Extract the (x, y) coordinate from the center of the cell holding the provided text.  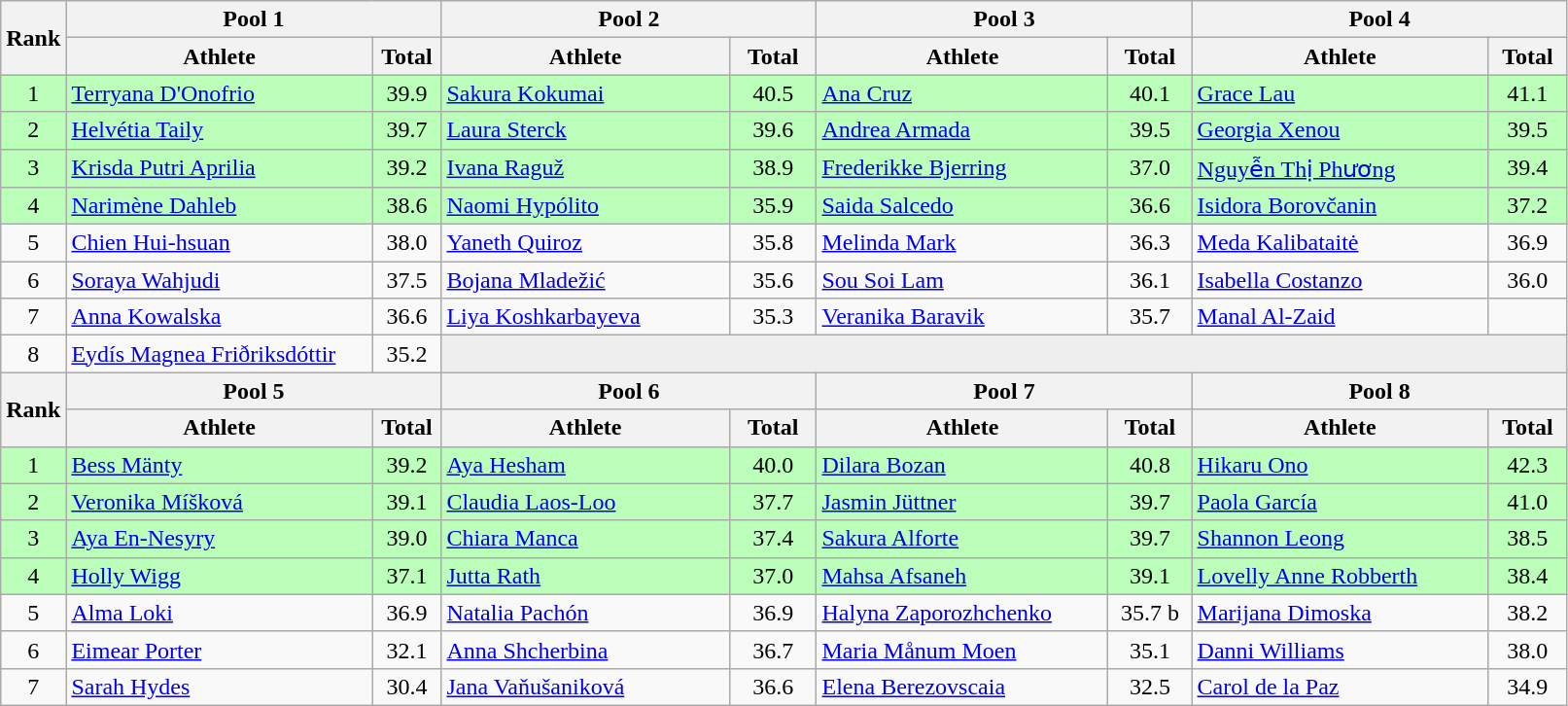
Meda Kalibataitė (1340, 243)
35.1 (1150, 650)
Chiara Manca (585, 539)
Eydís Magnea Friðriksdóttir (220, 354)
8 (33, 354)
35.7 (1150, 317)
Andrea Armada (962, 130)
36.7 (773, 650)
Natalia Pachón (585, 613)
Isabella Costanzo (1340, 280)
Carol de la Paz (1340, 687)
Pool 1 (254, 19)
Sarah Hydes (220, 687)
37.1 (406, 576)
32.5 (1150, 687)
41.0 (1528, 502)
39.4 (1528, 168)
Elena Berezovscaia (962, 687)
Georgia Xenou (1340, 130)
30.4 (406, 687)
Laura Sterck (585, 130)
Marijana Dimoska (1340, 613)
Pool 6 (629, 391)
Dilara Bozan (962, 465)
Liya Koshkarbayeva (585, 317)
Naomi Hypólito (585, 206)
Paola García (1340, 502)
35.3 (773, 317)
Krisda Putri Aprilia (220, 168)
Veronika Míšková (220, 502)
35.6 (773, 280)
Pool 4 (1379, 19)
Claudia Laos-Loo (585, 502)
Frederikke Bjerring (962, 168)
Mahsa Afsaneh (962, 576)
39.9 (406, 93)
Aya En-Nesyry (220, 539)
Sakura Kokumai (585, 93)
35.8 (773, 243)
36.3 (1150, 243)
Jana Vaňušaniková (585, 687)
Narimène Dahleb (220, 206)
Soraya Wahjudi (220, 280)
Saida Salcedo (962, 206)
38.5 (1528, 539)
Terryana D'Onofrio (220, 93)
37.7 (773, 502)
Anna Shcherbina (585, 650)
Danni Williams (1340, 650)
Yaneth Quiroz (585, 243)
Isidora Borovčanin (1340, 206)
Pool 3 (1004, 19)
37.5 (406, 280)
39.0 (406, 539)
Veranika Baravik (962, 317)
Hikaru Ono (1340, 465)
Helvétia Taily (220, 130)
Maria Månum Moen (962, 650)
40.0 (773, 465)
Aya Hesham (585, 465)
42.3 (1528, 465)
Nguyễn Thị Phương (1340, 168)
Sakura Alforte (962, 539)
Jutta Rath (585, 576)
38.6 (406, 206)
Grace Lau (1340, 93)
40.8 (1150, 465)
39.6 (773, 130)
38.4 (1528, 576)
36.1 (1150, 280)
35.7 b (1150, 613)
40.5 (773, 93)
38.9 (773, 168)
Anna Kowalska (220, 317)
Bojana Mladežić (585, 280)
Pool 2 (629, 19)
Lovelly Anne Robberth (1340, 576)
40.1 (1150, 93)
Shannon Leong (1340, 539)
Manal Al-Zaid (1340, 317)
32.1 (406, 650)
35.2 (406, 354)
38.2 (1528, 613)
Sou Soi Lam (962, 280)
36.0 (1528, 280)
Pool 5 (254, 391)
37.4 (773, 539)
Jasmin Jüttner (962, 502)
Halyna Zaporozhchenko (962, 613)
35.9 (773, 206)
Ivana Raguž (585, 168)
Alma Loki (220, 613)
Ana Cruz (962, 93)
37.2 (1528, 206)
Chien Hui-hsuan (220, 243)
Melinda Mark (962, 243)
Bess Mänty (220, 465)
41.1 (1528, 93)
Holly Wigg (220, 576)
34.9 (1528, 687)
Pool 7 (1004, 391)
Eimear Porter (220, 650)
Pool 8 (1379, 391)
